For the text-containing cell, return its midpoint in (x, y) coordinate format. 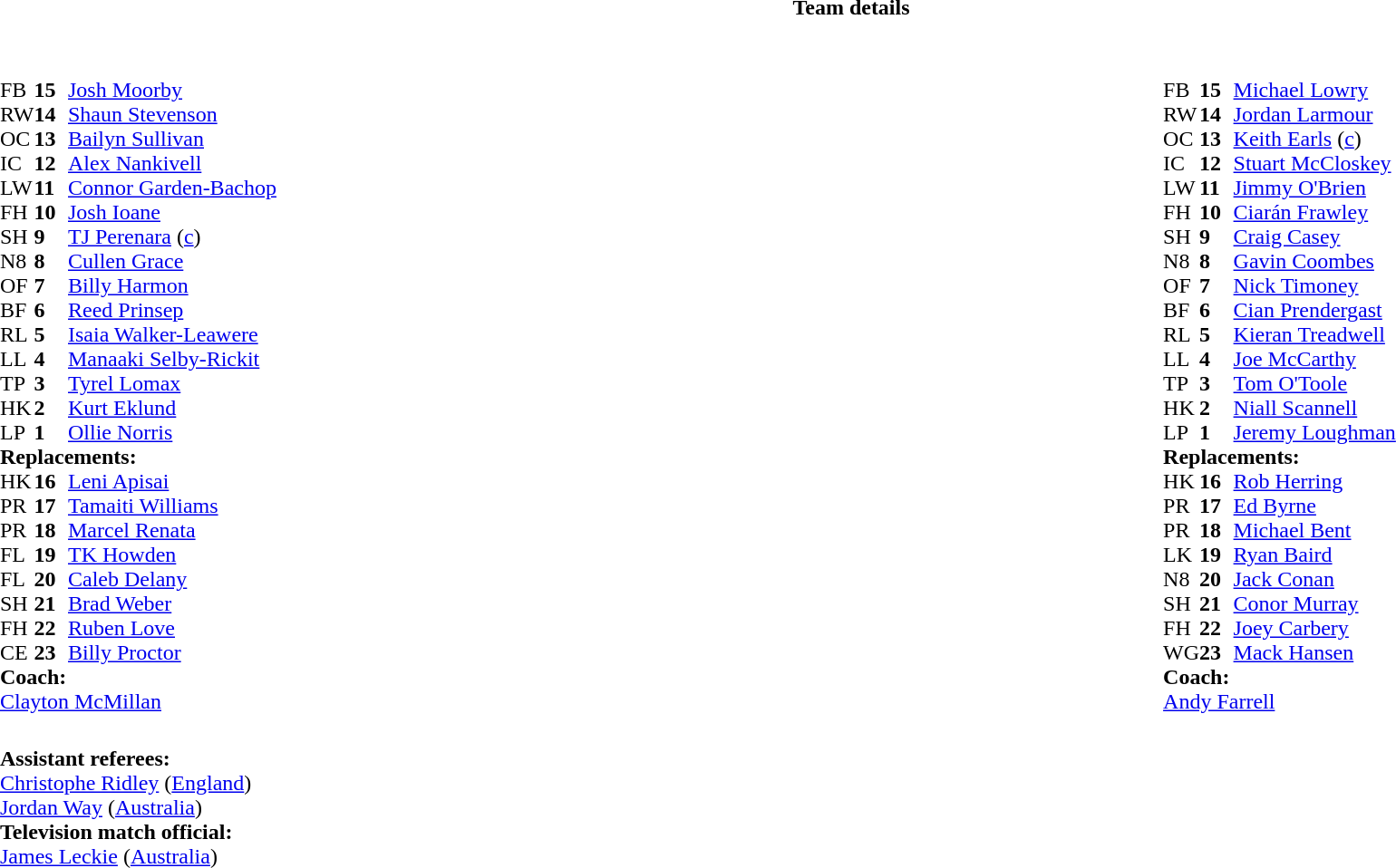
Ed Byrne (1314, 506)
WG (1181, 652)
Tamaiti Williams (172, 506)
Michael Bent (1314, 531)
Kieran Treadwell (1314, 335)
Connor Garden-Bachop (172, 188)
Alex Nankivell (172, 163)
Joe McCarthy (1314, 359)
Manaaki Selby-Rickit (172, 359)
Stuart McCloskey (1314, 163)
Ryan Baird (1314, 555)
Cian Prendergast (1314, 310)
Niall Scannell (1314, 408)
LK (1181, 555)
TJ Perenara (c) (172, 237)
Brad Weber (172, 603)
Jimmy O'Brien (1314, 188)
Bailyn Sullivan (172, 140)
Jeremy Loughman (1314, 433)
Shaun Stevenson (172, 114)
Josh Ioane (172, 212)
Joey Carbery (1314, 629)
Billy Proctor (172, 652)
Ciarán Frawley (1314, 212)
Billy Harmon (172, 286)
TK Howden (172, 555)
Tyrel Lomax (172, 384)
Jordan Larmour (1314, 114)
Nick Timoney (1314, 286)
Clayton McMillan (138, 701)
Jack Conan (1314, 580)
Tom O'Toole (1314, 384)
Cullen Grace (172, 261)
CE (17, 652)
Michael Lowry (1314, 91)
Isaia Walker-Leawere (172, 335)
Andy Farrell (1280, 701)
Reed Prinsep (172, 310)
Ruben Love (172, 629)
Conor Murray (1314, 603)
Rob Herring (1314, 482)
Leni Apisai (172, 482)
Gavin Coombes (1314, 261)
Kurt Eklund (172, 408)
Ollie Norris (172, 433)
Josh Moorby (172, 91)
Craig Casey (1314, 237)
Mack Hansen (1314, 652)
Caleb Delany (172, 580)
Keith Earls (c) (1314, 140)
Marcel Renata (172, 531)
